Extract the [X, Y] coordinate from the center of the cell holding the provided text.  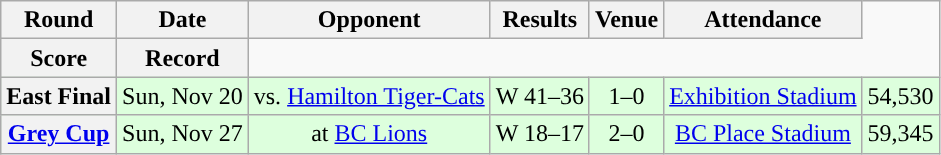
Attendance [763, 20]
vs. Hamilton Tiger-Cats [369, 96]
East Final [59, 96]
59,345 [900, 134]
Sun, Nov 20 [183, 96]
Sun, Nov 27 [183, 134]
Grey Cup [59, 134]
at BC Lions [369, 134]
Opponent [369, 20]
Exhibition Stadium [763, 96]
Results [540, 20]
2–0 [626, 134]
1–0 [626, 96]
Date [183, 20]
Record [183, 58]
W 18–17 [540, 134]
BC Place Stadium [763, 134]
W 41–36 [540, 96]
Venue [626, 20]
54,530 [900, 96]
Round [59, 20]
Score [59, 58]
